Locate the cell with the specified text and output its [X, Y] center coordinate. 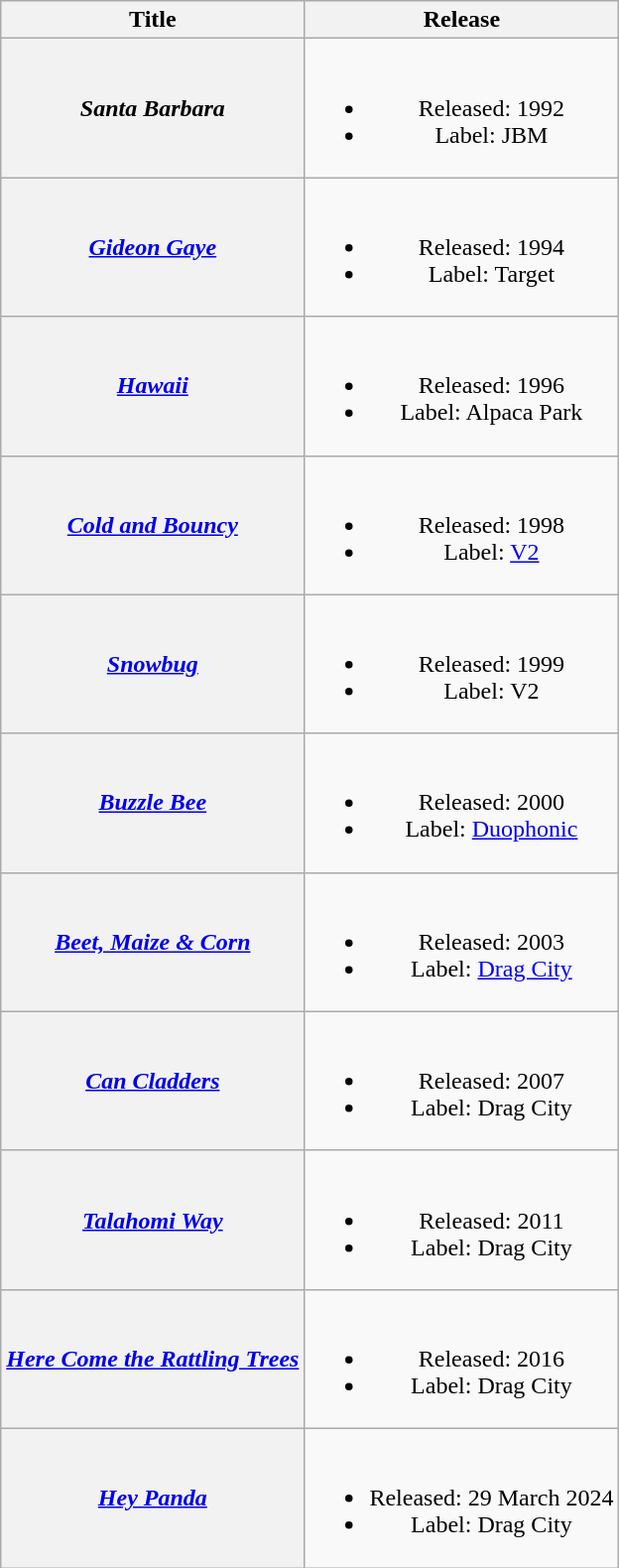
Hey Panda [153, 1498]
Released: 1992Label: JBM [462, 108]
Cold and Bouncy [153, 525]
Released: 1998Label: V2 [462, 525]
Released: 2011Label: Drag City [462, 1220]
Buzzle Bee [153, 803]
Snowbug [153, 664]
Title [153, 20]
Gideon Gaye [153, 247]
Released: 2016Label: Drag City [462, 1359]
Released: 2000Label: Duophonic [462, 803]
Released: 1999Label: V2 [462, 664]
Beet, Maize & Corn [153, 942]
Release [462, 20]
Released: 1996Label: Alpaca Park [462, 386]
Santa Barbara [153, 108]
Released: 2007Label: Drag City [462, 1081]
Released: 2003Label: Drag City [462, 942]
Can Cladders [153, 1081]
Talahomi Way [153, 1220]
Hawaii [153, 386]
Released: 1994Label: Target [462, 247]
Released: 29 March 2024Label: Drag City [462, 1498]
Here Come the Rattling Trees [153, 1359]
